From the cell containing the given text, extract its center point as (X, Y) coordinate. 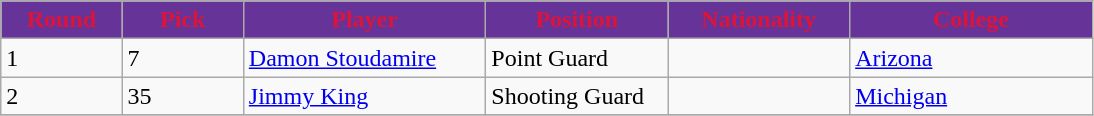
Point Guard (577, 58)
Damon Stoudamire (364, 58)
Position (577, 20)
Jimmy King (364, 96)
Round (62, 20)
Nationality (759, 20)
Michigan (972, 96)
7 (182, 58)
Pick (182, 20)
35 (182, 96)
Player (364, 20)
College (972, 20)
1 (62, 58)
2 (62, 96)
Arizona (972, 58)
Shooting Guard (577, 96)
